Scan for the cell matching the given text and deliver its [X, Y] coordinate at center. 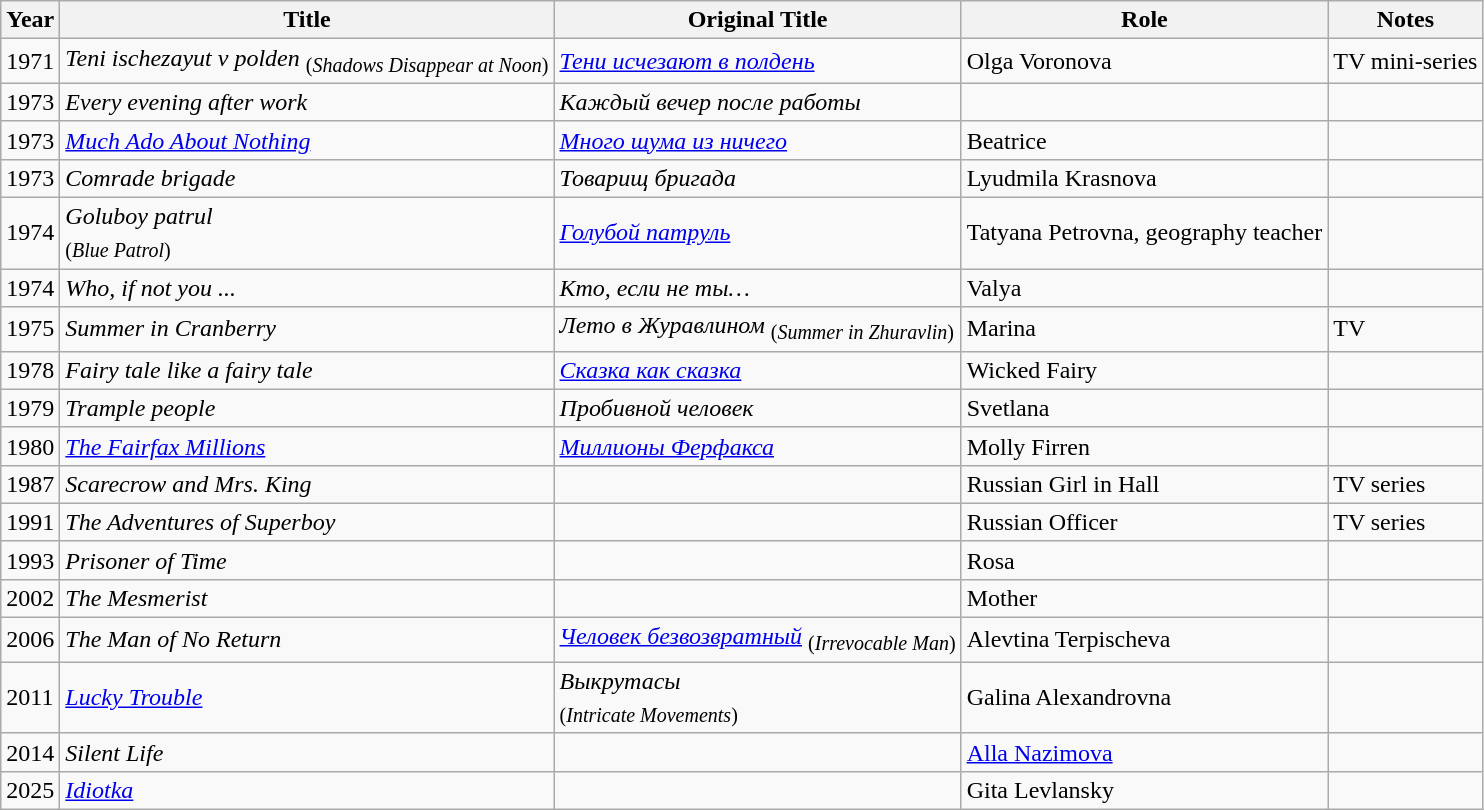
Svetlana [1144, 408]
TV [1406, 329]
Much Ado About Nothing [307, 140]
Голубой патруль [758, 232]
Notes [1406, 20]
1987 [30, 484]
1993 [30, 560]
Кто, если не ты… [758, 288]
2025 [30, 790]
Molly Firren [1144, 446]
Alla Nazimova [1144, 752]
Goluboy patrul (Blue Patrol) [307, 232]
Tatyana Petrovna, geography teacher [1144, 232]
Человек безвозвратный (Irrevocable Man) [758, 640]
2011 [30, 698]
Лето в Журавлином (Summer in Zhuravlin) [758, 329]
2006 [30, 640]
1980 [30, 446]
Wicked Fairy [1144, 370]
Пробивной человек [758, 408]
Every evening after work [307, 102]
Каждый вечер после работы [758, 102]
Teni ischezayut v polden (Shadows Disappear at Noon) [307, 61]
Year [30, 20]
TV mini-series [1406, 61]
Много шума из ничего [758, 140]
1975 [30, 329]
Russian Girl in Hall [1144, 484]
Mother [1144, 598]
Role [1144, 20]
Rosa [1144, 560]
Trample people [307, 408]
1991 [30, 522]
Original Title [758, 20]
Silent Life [307, 752]
1971 [30, 61]
Olga Voronova [1144, 61]
Beatrice [1144, 140]
Galina Alexandrovna [1144, 698]
Gita Levlansky [1144, 790]
Миллионы Ферфакса [758, 446]
Comrade brigade [307, 178]
Summer in Cranberry [307, 329]
Lyudmila Krasnova [1144, 178]
1979 [30, 408]
Marina [1144, 329]
1978 [30, 370]
Prisoner of Time [307, 560]
Valya [1144, 288]
The Fairfax Millions [307, 446]
Тени исчезают в полдень [758, 61]
Russian Officer [1144, 522]
Товарищ бригада [758, 178]
2014 [30, 752]
Title [307, 20]
Scarecrow and Mrs. King [307, 484]
The Adventures of Superboy [307, 522]
The Man of No Return [307, 640]
Lucky Trouble [307, 698]
The Mesmerist [307, 598]
2002 [30, 598]
Сказка как сказка [758, 370]
Alevtina Terpischeva [1144, 640]
Fairy tale like a fairy tale [307, 370]
Выкрутасы(Intricate Movements) [758, 698]
Who, if not you ... [307, 288]
Idiotka [307, 790]
